Return [X, Y] of the center of cell containing provided text 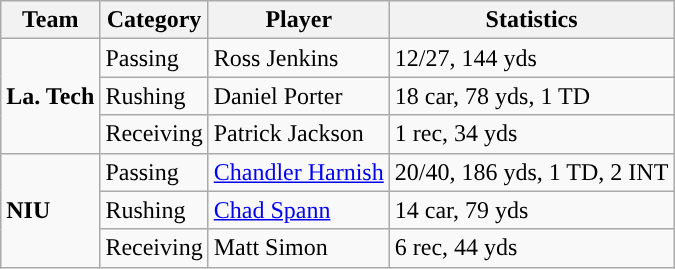
Patrick Jackson [298, 134]
Ross Jenkins [298, 58]
6 rec, 44 yds [532, 248]
Category [154, 20]
20/40, 186 yds, 1 TD, 2 INT [532, 172]
18 car, 78 yds, 1 TD [532, 96]
Player [298, 20]
Matt Simon [298, 248]
12/27, 144 yds [532, 58]
1 rec, 34 yds [532, 134]
14 car, 79 yds [532, 210]
NIU [50, 210]
Chad Spann [298, 210]
Statistics [532, 20]
Chandler Harnish [298, 172]
Team [50, 20]
Daniel Porter [298, 96]
La. Tech [50, 96]
